Find where the given text appears and provide that cell's center as [x, y] coordinate. 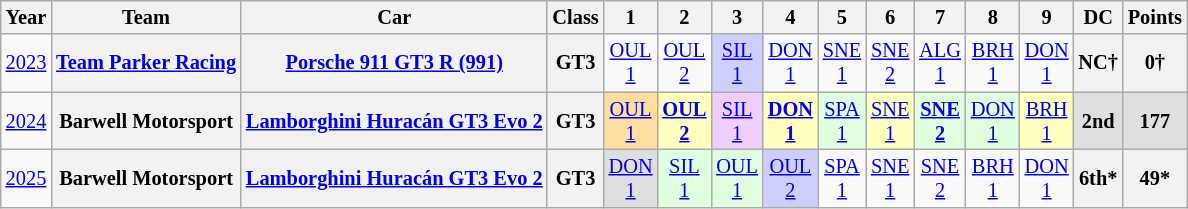
3 [737, 17]
2023 [26, 63]
2 [684, 17]
Team [146, 17]
4 [790, 17]
Class [575, 17]
49* [1155, 178]
1 [631, 17]
DC [1098, 17]
ALG1 [940, 63]
NC† [1098, 63]
5 [842, 17]
Car [394, 17]
Team Parker Racing [146, 63]
2nd [1098, 121]
7 [940, 17]
8 [993, 17]
Points [1155, 17]
Year [26, 17]
2025 [26, 178]
6th* [1098, 178]
9 [1047, 17]
0† [1155, 63]
177 [1155, 121]
2024 [26, 121]
6 [890, 17]
Porsche 911 GT3 R (991) [394, 63]
